Pinpoint the cell where the given text exists, returning its [x, y] midpoint coordinate. 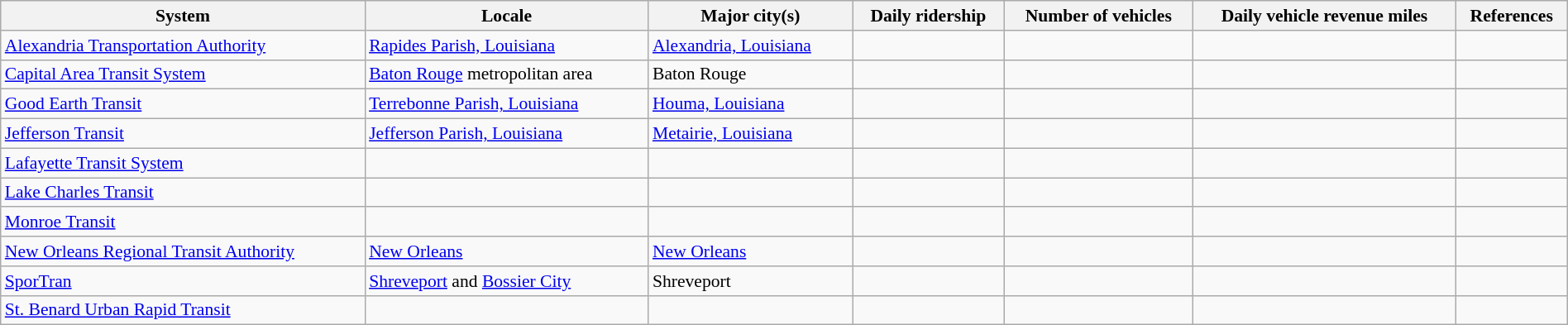
St. Benard Urban Rapid Transit [183, 310]
Metairie, Louisiana [751, 134]
Jefferson Parish, Louisiana [506, 134]
Lake Charles Transit [183, 193]
Number of vehicles [1098, 16]
Baton Rouge metropolitan area [506, 74]
Houma, Louisiana [751, 104]
New Orleans Regional Transit Authority [183, 251]
Capital Area Transit System [183, 74]
Rapides Parish, Louisiana [506, 45]
Terrebonne Parish, Louisiana [506, 104]
Alexandria Transportation Authority [183, 45]
Shreveport and Bossier City [506, 281]
Good Earth Transit [183, 104]
SporTran [183, 281]
Alexandria, Louisiana [751, 45]
Shreveport [751, 281]
Major city(s) [751, 16]
System [183, 16]
Baton Rouge [751, 74]
References [1512, 16]
Jefferson Transit [183, 134]
Lafayette Transit System [183, 163]
Daily vehicle revenue miles [1325, 16]
Monroe Transit [183, 222]
Locale [506, 16]
Daily ridership [928, 16]
